Search for the cell housing the specified text and yield its [X, Y] center coordinate. 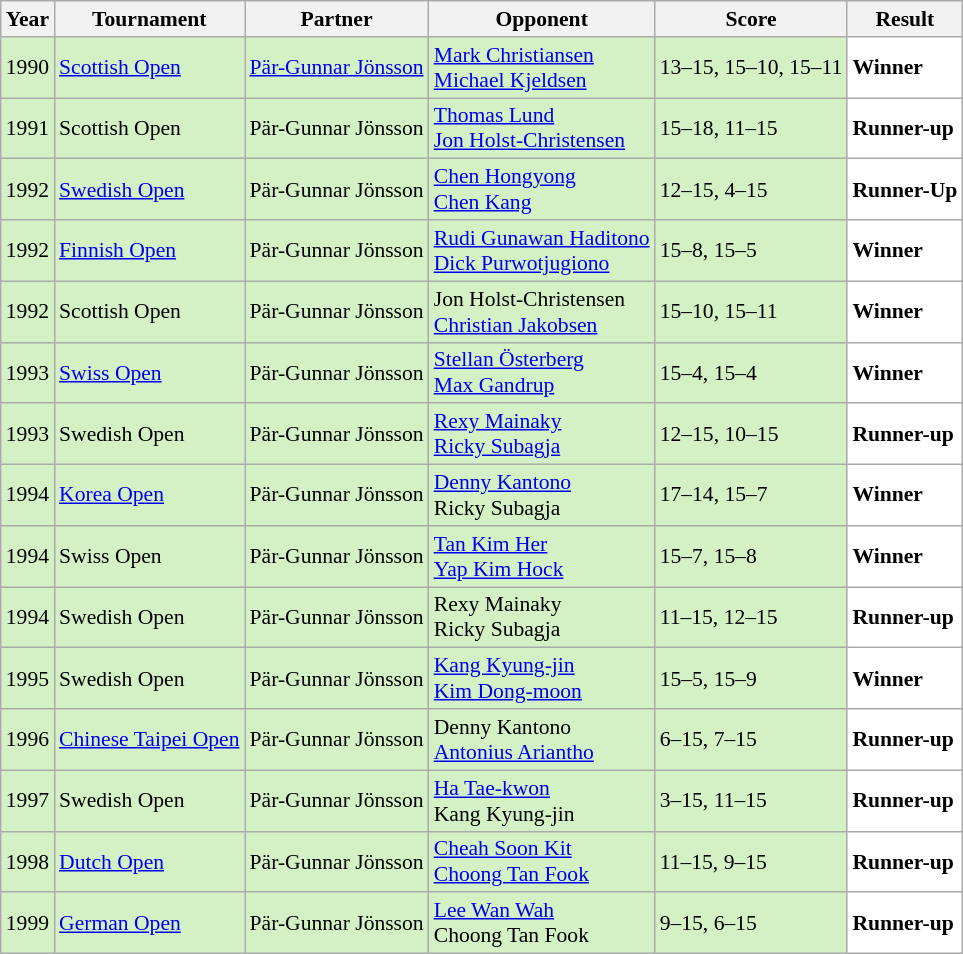
1990 [28, 68]
15–8, 15–5 [752, 250]
15–7, 15–8 [752, 556]
1997 [28, 800]
Kang Kyung-jin Kim Dong-moon [542, 678]
Result [904, 19]
1998 [28, 862]
15–18, 11–15 [752, 128]
Mark Christiansen Michael Kjeldsen [542, 68]
Denny Kantono Ricky Subagja [542, 496]
15–4, 15–4 [752, 372]
Lee Wan Wah Choong Tan Fook [542, 924]
Korea Open [149, 496]
12–15, 10–15 [752, 434]
German Open [149, 924]
Runner-Up [904, 190]
Opponent [542, 19]
Chen Hongyong Chen Kang [542, 190]
Score [752, 19]
13–15, 15–10, 15–11 [752, 68]
Tan Kim Her Yap Kim Hock [542, 556]
Rudi Gunawan Haditono Dick Purwotjugiono [542, 250]
6–15, 7–15 [752, 740]
Tournament [149, 19]
17–14, 15–7 [752, 496]
Denny Kantono Antonius Ariantho [542, 740]
Partner [336, 19]
Finnish Open [149, 250]
1996 [28, 740]
1999 [28, 924]
9–15, 6–15 [752, 924]
Jon Holst-Christensen Christian Jakobsen [542, 312]
Thomas Lund Jon Holst-Christensen [542, 128]
Stellan Österberg Max Gandrup [542, 372]
1991 [28, 128]
12–15, 4–15 [752, 190]
Ha Tae-kwon Kang Kyung-jin [542, 800]
3–15, 11–15 [752, 800]
Dutch Open [149, 862]
11–15, 12–15 [752, 618]
11–15, 9–15 [752, 862]
1995 [28, 678]
Year [28, 19]
15–5, 15–9 [752, 678]
Chinese Taipei Open [149, 740]
15–10, 15–11 [752, 312]
Cheah Soon Kit Choong Tan Fook [542, 862]
